Scan for the cell matching the given text and deliver its [X, Y] coordinate at center. 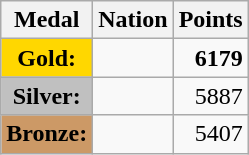
6179 [210, 58]
Nation [133, 20]
Silver: [47, 96]
Gold: [47, 58]
5887 [210, 96]
Bronze: [47, 134]
Medal [47, 20]
5407 [210, 134]
Points [210, 20]
